Return the [x, y] coordinate for the center point of the cell that contains the specified text.  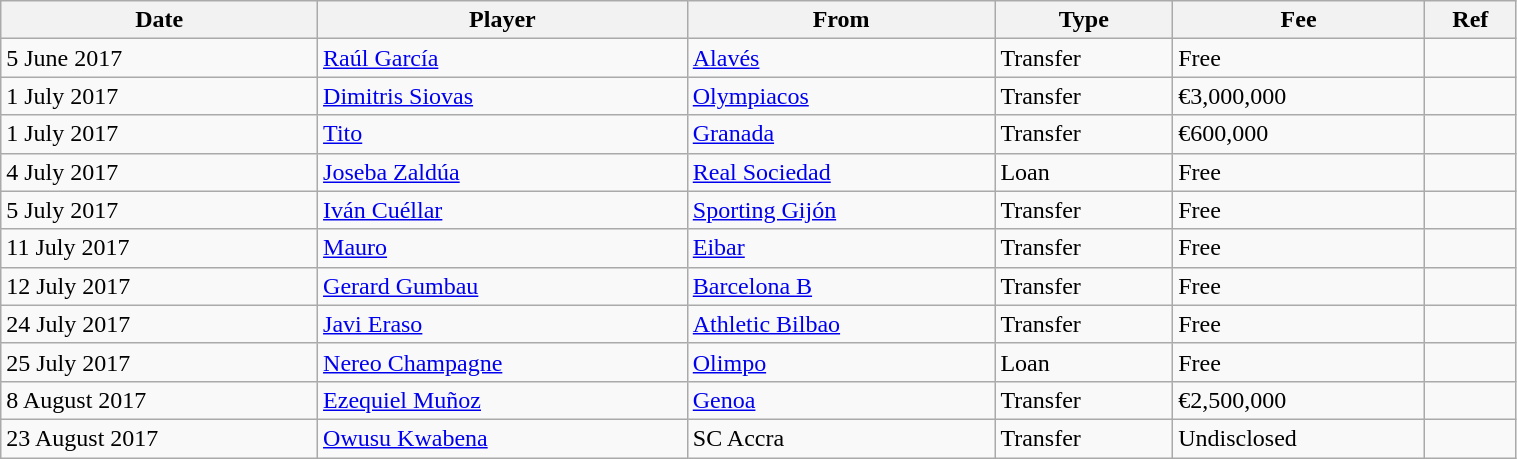
Tito [503, 134]
€3,000,000 [1299, 96]
Mauro [503, 248]
Undisclosed [1299, 438]
Type [1084, 20]
Ref [1470, 20]
Genoa [841, 400]
Eibar [841, 248]
Joseba Zaldúa [503, 172]
Gerard Gumbau [503, 286]
8 August 2017 [160, 400]
From [841, 20]
Dimitris Siovas [503, 96]
Ezequiel Muñoz [503, 400]
Nereo Champagne [503, 362]
Athletic Bilbao [841, 324]
23 August 2017 [160, 438]
11 July 2017 [160, 248]
Sporting Gijón [841, 210]
€600,000 [1299, 134]
Javi Eraso [503, 324]
SC Accra [841, 438]
Raúl García [503, 58]
Granada [841, 134]
Olimpo [841, 362]
12 July 2017 [160, 286]
Iván Cuéllar [503, 210]
Alavés [841, 58]
5 June 2017 [160, 58]
Real Sociedad [841, 172]
Date [160, 20]
€2,500,000 [1299, 400]
Player [503, 20]
Barcelona B [841, 286]
Owusu Kwabena [503, 438]
Fee [1299, 20]
5 July 2017 [160, 210]
4 July 2017 [160, 172]
Olympiacos [841, 96]
25 July 2017 [160, 362]
24 July 2017 [160, 324]
